Determine the [X, Y] coordinate at the center of the cell enclosing the given text.  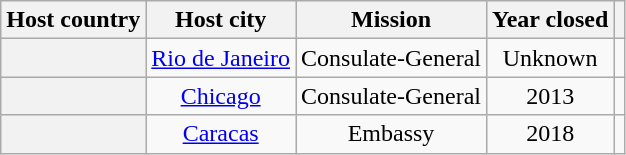
Unknown [550, 58]
Mission [392, 20]
Host city [221, 20]
2018 [550, 134]
Embassy [392, 134]
Caracas [221, 134]
Chicago [221, 96]
Host country [74, 20]
Year closed [550, 20]
Rio de Janeiro [221, 58]
2013 [550, 96]
